Return the [x, y] coordinate for the center point of the cell that contains the specified text.  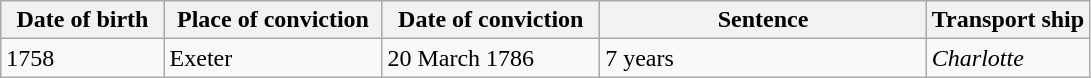
Date of birth [82, 20]
Transport ship [1008, 20]
Exeter [273, 58]
20 March 1786 [491, 58]
Date of conviction [491, 20]
Charlotte [1008, 58]
1758 [82, 58]
Place of conviction [273, 20]
Sentence [764, 20]
7 years [764, 58]
